Identify which cell holds the provided text, then report its [X, Y] central coordinate. 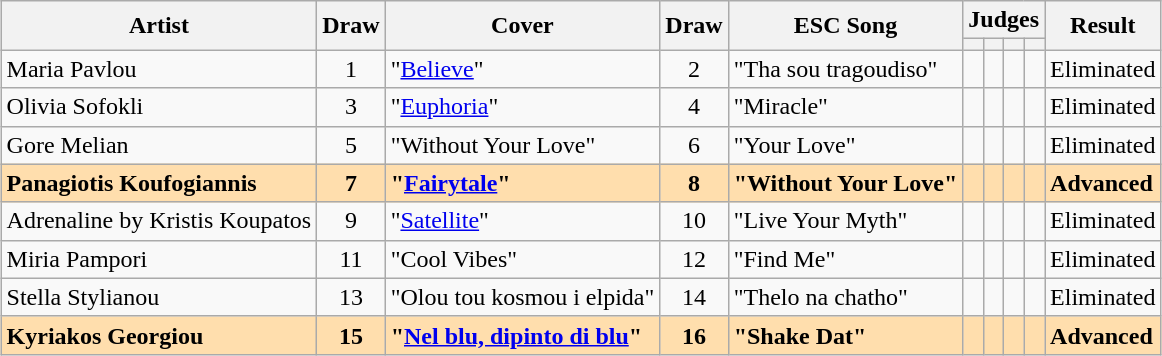
12 [694, 259]
"Satellite" [522, 221]
ESC Song [846, 26]
Result [1103, 26]
"Tha sou tragoudiso" [846, 69]
"Fairytale" [522, 183]
Olivia Sofokli [159, 107]
11 [351, 259]
Kyriakos Georgiou [159, 335]
"Olou tou kosmou i elpida" [522, 297]
16 [694, 335]
8 [694, 183]
5 [351, 145]
Maria Pavlou [159, 69]
9 [351, 221]
Miria Pampori [159, 259]
15 [351, 335]
"Euphoria" [522, 107]
4 [694, 107]
"Your Love" [846, 145]
Stella Stylianou [159, 297]
Judges [1004, 20]
Panagiotis Koufogiannis [159, 183]
"Live Your Myth" [846, 221]
Gore Melian [159, 145]
2 [694, 69]
"Shake Dat" [846, 335]
"Cool Vibes" [522, 259]
Cover [522, 26]
7 [351, 183]
"Believe" [522, 69]
"Miracle" [846, 107]
14 [694, 297]
"Thelo na chatho" [846, 297]
13 [351, 297]
10 [694, 221]
"Nel blu, dipinto di blu" [522, 335]
Artist [159, 26]
3 [351, 107]
Adrenaline by Kristis Koupatos [159, 221]
"Find Me" [846, 259]
6 [694, 145]
1 [351, 69]
